Search for the cell housing the specified text and yield its (x, y) center coordinate. 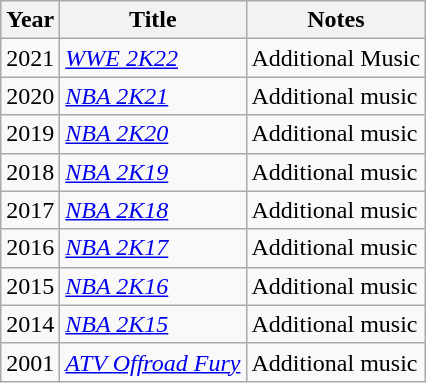
NBA 2K17 (153, 248)
Title (153, 20)
NBA 2K15 (153, 324)
2014 (30, 324)
2017 (30, 210)
2016 (30, 248)
WWE 2K22 (153, 58)
2020 (30, 96)
Notes (336, 20)
NBA 2K20 (153, 134)
2021 (30, 58)
2015 (30, 286)
NBA 2K19 (153, 172)
NBA 2K21 (153, 96)
2019 (30, 134)
Additional Music (336, 58)
2001 (30, 362)
Year (30, 20)
ATV Offroad Fury (153, 362)
NBA 2K18 (153, 210)
2018 (30, 172)
NBA 2K16 (153, 286)
